Return the [x, y] coordinate for the center point of the cell that contains the specified text.  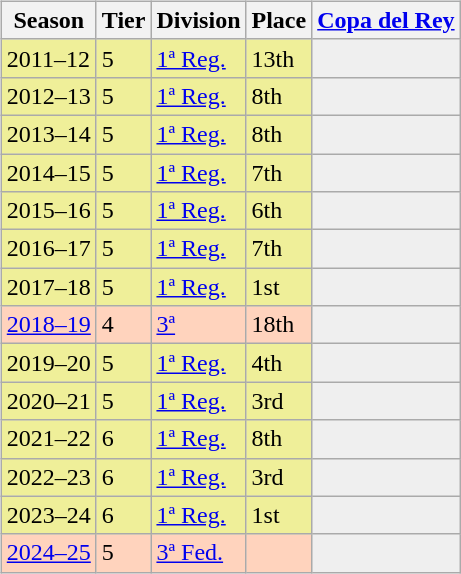
3ª [198, 325]
2011–12 [48, 58]
13th [279, 58]
2024–25 [48, 553]
4 [124, 325]
2012–13 [48, 96]
Place [279, 20]
6th [279, 211]
Season [48, 20]
Tier [124, 20]
3ª Fed. [198, 553]
4th [279, 363]
Division [198, 20]
Copa del Rey [386, 20]
2018–19 [48, 325]
2020–21 [48, 401]
2017–18 [48, 287]
2016–17 [48, 249]
2023–24 [48, 515]
2019–20 [48, 363]
2021–22 [48, 439]
2013–14 [48, 134]
18th [279, 325]
2014–15 [48, 173]
2022–23 [48, 477]
2015–16 [48, 211]
